Provide the (x, y) coordinate of the cell's center where the given text is located.  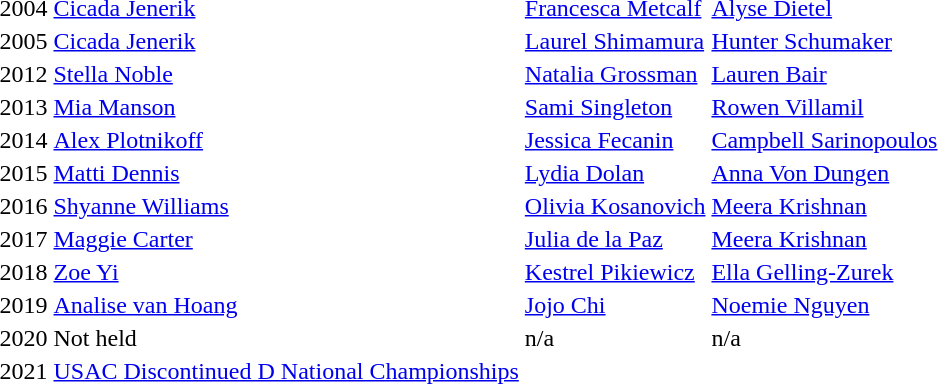
Julia de la Paz (615, 239)
Zoe Yi (286, 272)
Sami Singleton (615, 107)
Shyanne Williams (286, 206)
Alex Plotnikoff (286, 140)
Stella Noble (286, 74)
Natalia Grossman (615, 74)
n/a (615, 338)
Analise van Hoang (286, 305)
Laurel Shimamura (615, 41)
Lydia Dolan (615, 173)
Kestrel Pikiewicz (615, 272)
Not held (286, 338)
Jojo Chi (615, 305)
Olivia Kosanovich (615, 206)
Mia Manson (286, 107)
Maggie Carter (286, 239)
Cicada Jenerik (286, 41)
Matti Dennis (286, 173)
Jessica Fecanin (615, 140)
